Search for the cell housing the specified text and yield its [X, Y] center coordinate. 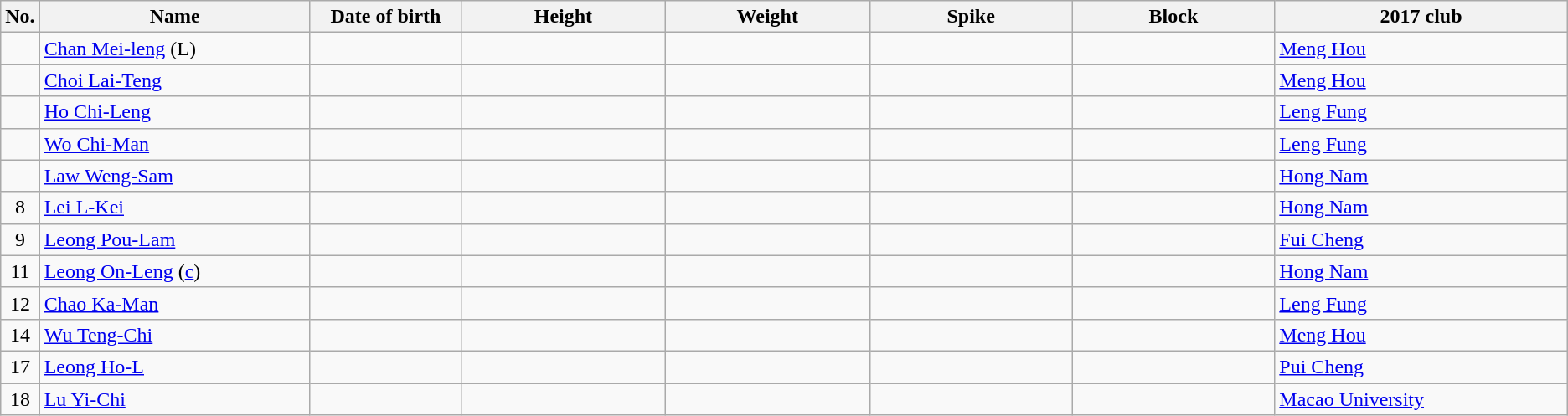
Macao University [1421, 399]
14 [20, 335]
Spike [971, 17]
17 [20, 367]
Name [174, 17]
Wo Chi-Man [174, 144]
Pui Cheng [1421, 367]
No. [20, 17]
11 [20, 271]
Weight [767, 17]
Block [1173, 17]
Ho Chi-Leng [174, 112]
Leong On-Leng (c) [174, 271]
Leong Pou-Lam [174, 239]
Date of birth [385, 17]
Fui Cheng [1421, 239]
8 [20, 208]
Leong Ho-L [174, 367]
Chao Ka-Man [174, 303]
Law Weng-Sam [174, 176]
Lei L-Kei [174, 208]
Chan Mei-leng (L) [174, 49]
2017 club [1421, 17]
Wu Teng-Chi [174, 335]
Height [564, 17]
Choi Lai-Teng [174, 80]
9 [20, 239]
18 [20, 399]
Lu Yi-Chi [174, 399]
12 [20, 303]
